Detect which cell encompasses the target text, then output its [X, Y] center coordinate. 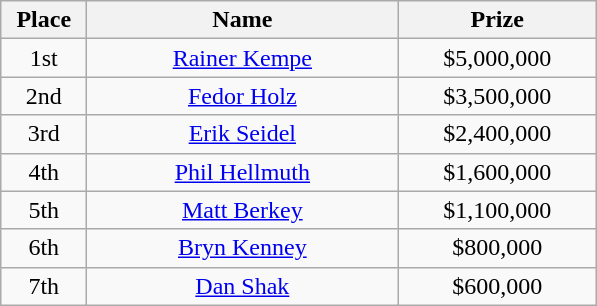
Prize [498, 20]
1st [44, 58]
$2,400,000 [498, 134]
4th [44, 172]
Erik Seidel [242, 134]
Phil Hellmuth [242, 172]
7th [44, 286]
$5,000,000 [498, 58]
Bryn Kenney [242, 248]
2nd [44, 96]
$800,000 [498, 248]
$3,500,000 [498, 96]
Matt Berkey [242, 210]
$1,600,000 [498, 172]
3rd [44, 134]
6th [44, 248]
Fedor Holz [242, 96]
5th [44, 210]
Place [44, 20]
$1,100,000 [498, 210]
Rainer Kempe [242, 58]
Dan Shak [242, 286]
Name [242, 20]
$600,000 [498, 286]
